Pinpoint the cell where the given text exists, returning its [x, y] midpoint coordinate. 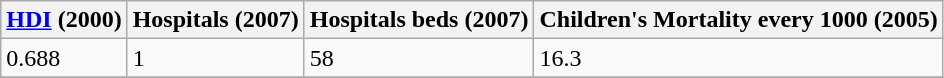
58 [419, 58]
Hospitals (2007) [216, 20]
0.688 [64, 58]
HDI (2000) [64, 20]
1 [216, 58]
Children's Mortality every 1000 (2005) [738, 20]
16.3 [738, 58]
Hospitals beds (2007) [419, 20]
